Detect which cell encompasses the target text, then output its (x, y) center coordinate. 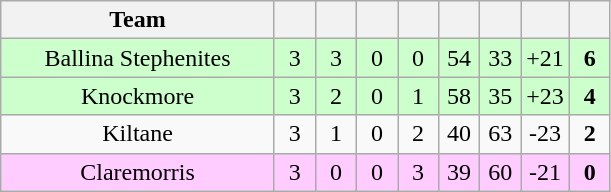
+21 (546, 58)
60 (500, 172)
39 (460, 172)
Kiltane (138, 134)
4 (590, 96)
35 (500, 96)
+23 (546, 96)
58 (460, 96)
Claremorris (138, 172)
Ballina Stephenites (138, 58)
54 (460, 58)
Knockmore (138, 96)
33 (500, 58)
Team (138, 20)
-23 (546, 134)
6 (590, 58)
63 (500, 134)
40 (460, 134)
-21 (546, 172)
